Pinpoint the cell where the given text exists, returning its (x, y) midpoint coordinate. 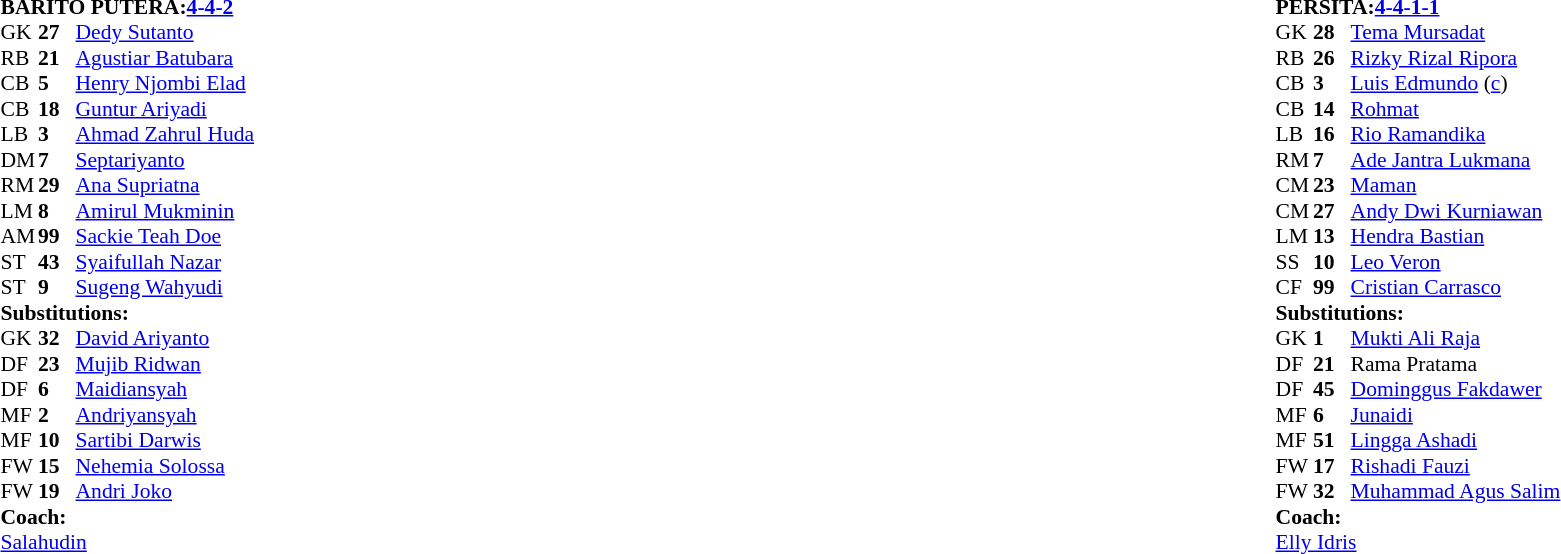
Ade Jantra Lukmana (1456, 160)
26 (1332, 58)
2 (57, 415)
Andriyansyah (166, 415)
Maman (1456, 185)
Hendra Bastian (1456, 237)
Nehemia Solossa (166, 466)
13 (1332, 237)
Tema Mursadat (1456, 33)
Dedy Sutanto (166, 33)
Andri Joko (166, 491)
Junaidi (1456, 415)
Amirul Mukminin (166, 211)
Rizky Rizal Ripora (1456, 58)
Sugeng Wahyudi (166, 287)
Ahmad Zahrul Huda (166, 135)
19 (57, 491)
Maidiansyah (166, 389)
David Ariyanto (166, 339)
Leo Veron (1456, 262)
Henry Njombi Elad (166, 83)
Sartibi Darwis (166, 441)
9 (57, 287)
Rishadi Fauzi (1456, 466)
15 (57, 466)
Rama Pratama (1456, 364)
Agustiar Batubara (166, 58)
17 (1332, 466)
5 (57, 83)
51 (1332, 441)
Luis Edmundo (c) (1456, 83)
Muhammad Agus Salim (1456, 491)
45 (1332, 389)
14 (1332, 109)
Guntur Ariyadi (166, 109)
Rio Ramandika (1456, 135)
8 (57, 211)
Cristian Carrasco (1456, 287)
Dominggus Fakdawer (1456, 389)
AM (19, 237)
Mukti Ali Raja (1456, 339)
43 (57, 262)
Ana Supriatna (166, 185)
Syaifullah Nazar (166, 262)
28 (1332, 33)
Mujib Ridwan (166, 364)
16 (1332, 135)
Rohmat (1456, 109)
Lingga Ashadi (1456, 441)
DM (19, 160)
SS (1295, 262)
18 (57, 109)
Andy Dwi Kurniawan (1456, 211)
29 (57, 185)
1 (1332, 339)
Sackie Teah Doe (166, 237)
CF (1295, 287)
Septariyanto (166, 160)
